From the cell containing the given text, extract its center point as [x, y] coordinate. 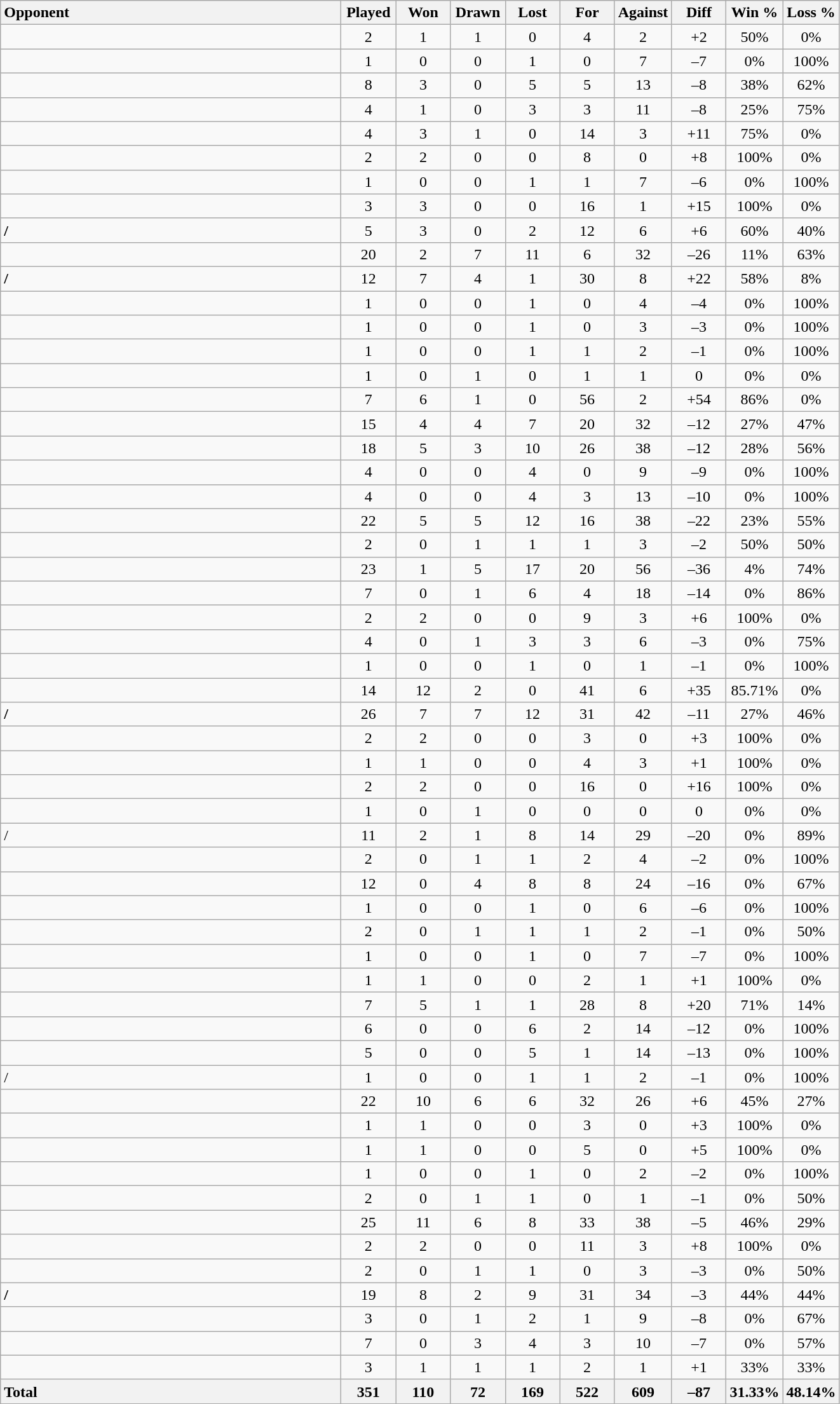
–10 [699, 496]
14% [811, 1004]
58% [755, 278]
71% [755, 1004]
29 [643, 835]
25 [369, 1222]
31.33% [755, 1391]
–5 [699, 1222]
24 [643, 883]
28% [755, 448]
72 [478, 1391]
60% [755, 230]
28 [587, 1004]
23 [369, 569]
Drawn [478, 13]
–14 [699, 593]
+2 [699, 37]
+20 [699, 1004]
89% [811, 835]
56% [811, 448]
48.14% [811, 1391]
Lost [532, 13]
+35 [699, 690]
–4 [699, 303]
11% [755, 254]
+11 [699, 133]
25% [755, 109]
–16 [699, 883]
–87 [699, 1391]
4% [755, 569]
–26 [699, 254]
8% [811, 278]
Loss % [811, 13]
Against [643, 13]
110 [423, 1391]
30 [587, 278]
–9 [699, 472]
522 [587, 1391]
17 [532, 569]
40% [811, 230]
33 [587, 1222]
For [587, 13]
15 [369, 424]
23% [755, 521]
57% [811, 1343]
29% [811, 1222]
42 [643, 714]
+54 [699, 400]
+16 [699, 787]
74% [811, 569]
Total [171, 1391]
Played [369, 13]
Win % [755, 13]
62% [811, 85]
Opponent [171, 13]
Won [423, 13]
–13 [699, 1053]
63% [811, 254]
55% [811, 521]
47% [811, 424]
34 [643, 1295]
+15 [699, 206]
19 [369, 1295]
609 [643, 1391]
41 [587, 690]
169 [532, 1391]
351 [369, 1391]
Diff [699, 13]
–22 [699, 521]
45% [755, 1101]
–36 [699, 569]
85.71% [755, 690]
+22 [699, 278]
–11 [699, 714]
–20 [699, 835]
38% [755, 85]
+5 [699, 1150]
